Return the (x, y) coordinate for the center point of the cell that contains the specified text.  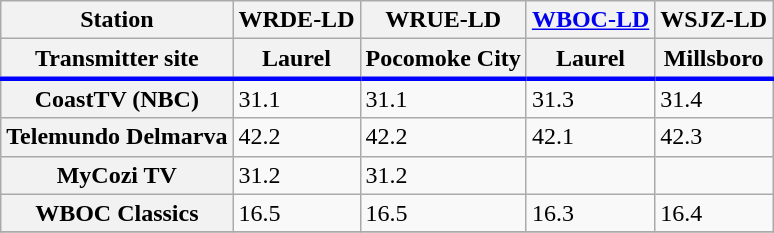
16.3 (590, 213)
Telemundo Delmarva (117, 137)
16.4 (714, 213)
31.3 (590, 98)
42.1 (590, 137)
WBOC-LD (590, 20)
WRDE-LD (296, 20)
Transmitter site (117, 59)
42.3 (714, 137)
WBOC Classics (117, 213)
Millsboro (714, 59)
Pocomoke City (443, 59)
WSJZ-LD (714, 20)
WRUE-LD (443, 20)
31.4 (714, 98)
Station (117, 20)
MyCozi TV (117, 175)
CoastTV (NBC) (117, 98)
